Pinpoint the cell where the given text exists, returning its [x, y] midpoint coordinate. 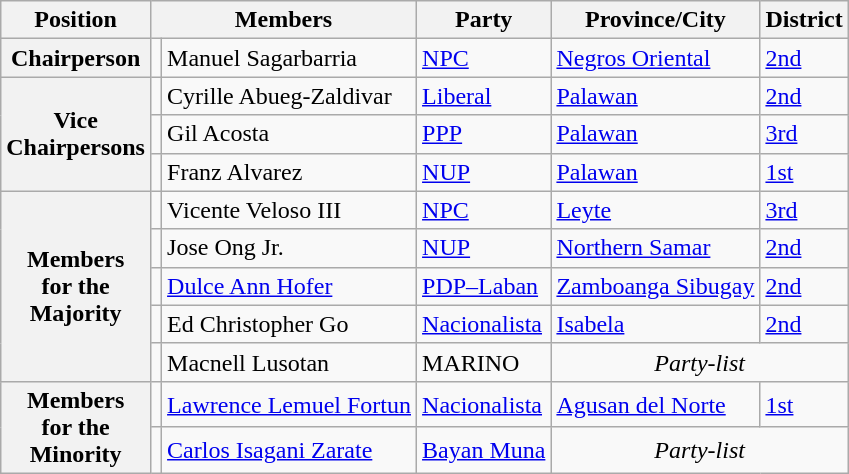
Jose Ong Jr. [290, 248]
MARINO [484, 362]
Province/City [656, 20]
Ed Christopher Go [290, 324]
District [804, 20]
Zamboanga Sibugay [656, 286]
Leyte [656, 210]
Dulce Ann Hofer [290, 286]
Members [283, 20]
ViceChairpersons [76, 134]
Position [76, 20]
Cyrille Abueg-Zaldivar [290, 96]
Negros Oriental [656, 58]
Isabela [656, 324]
PDP–Laban [484, 286]
Party [484, 20]
Bayan Muna [484, 450]
Carlos Isagani Zarate [290, 450]
Agusan del Norte [656, 404]
Vicente Veloso III [290, 210]
PPP [484, 134]
Chairperson [76, 58]
Membersfor theMinority [76, 427]
Membersfor theMajority [76, 286]
Liberal [484, 96]
Northern Samar [656, 248]
Macnell Lusotan [290, 362]
Franz Alvarez [290, 172]
Manuel Sagarbarria [290, 58]
Lawrence Lemuel Fortun [290, 404]
Gil Acosta [290, 134]
